From the cell containing the given text, extract its center point as [X, Y] coordinate. 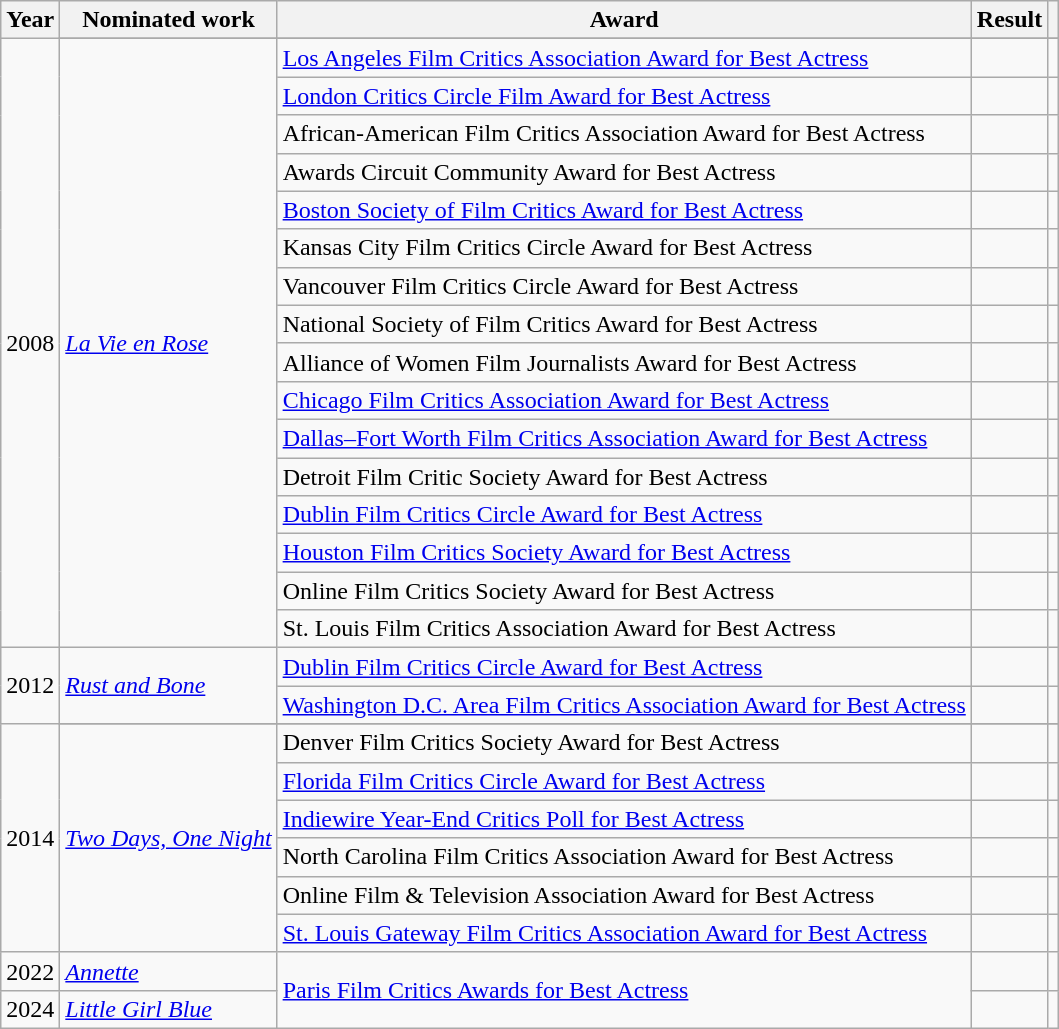
Vancouver Film Critics Circle Award for Best Actress [624, 286]
2012 [30, 686]
African-American Film Critics Association Award for Best Actress [624, 134]
Awards Circuit Community Award for Best Actress [624, 172]
Denver Film Critics Society Award for Best Actress [624, 743]
2008 [30, 344]
Dallas–Fort Worth Film Critics Association Award for Best Actress [624, 438]
Paris Film Critics Awards for Best Actress [624, 990]
Washington D.C. Area Film Critics Association Award for Best Actress [624, 705]
National Society of Film Critics Award for Best Actress [624, 324]
Detroit Film Critic Society Award for Best Actress [624, 477]
Online Film & Television Association Award for Best Actress [624, 895]
North Carolina Film Critics Association Award for Best Actress [624, 857]
2014 [30, 838]
St. Louis Gateway Film Critics Association Award for Best Actress [624, 933]
Two Days, One Night [168, 838]
2022 [30, 971]
Annette [168, 971]
Nominated work [168, 20]
Boston Society of Film Critics Award for Best Actress [624, 210]
Rust and Bone [168, 686]
Little Girl Blue [168, 1009]
Florida Film Critics Circle Award for Best Actress [624, 781]
Online Film Critics Society Award for Best Actress [624, 591]
Indiewire Year-End Critics Poll for Best Actress [624, 819]
Result [1009, 20]
Alliance of Women Film Journalists Award for Best Actress [624, 362]
Chicago Film Critics Association Award for Best Actress [624, 400]
2024 [30, 1009]
London Critics Circle Film Award for Best Actress [624, 96]
Houston Film Critics Society Award for Best Actress [624, 553]
Kansas City Film Critics Circle Award for Best Actress [624, 248]
La Vie en Rose [168, 344]
Year [30, 20]
St. Louis Film Critics Association Award for Best Actress [624, 629]
Award [624, 20]
Los Angeles Film Critics Association Award for Best Actress [624, 58]
